Extract the [x, y] coordinate from the center of the cell holding the provided text.  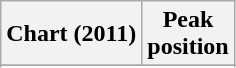
Chart (2011) [72, 34]
Peakposition [188, 34]
